From the cell containing the given text, extract its center point as (x, y) coordinate. 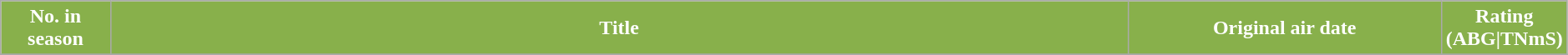
Title (619, 28)
No. inseason (55, 28)
Rating(ABG|TNmS) (1504, 28)
Original air date (1285, 28)
